Return (X, Y) of the center of cell containing provided text 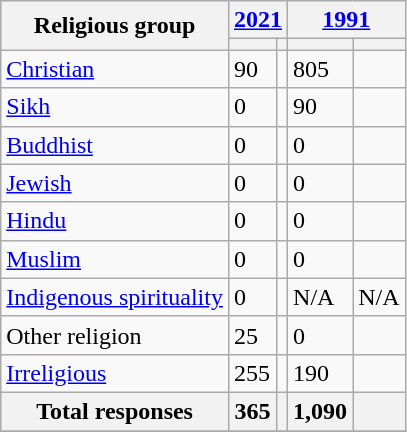
190 (320, 373)
25 (252, 335)
Jewish (115, 183)
365 (252, 411)
2021 (258, 20)
1991 (346, 20)
Irreligious (115, 373)
805 (320, 69)
Christian (115, 69)
Indigenous spirituality (115, 297)
Buddhist (115, 145)
Muslim (115, 259)
Other religion (115, 335)
Hindu (115, 221)
Sikh (115, 107)
Total responses (115, 411)
255 (252, 373)
1,090 (320, 411)
Religious group (115, 26)
